Locate the cell with the specified text and output its (X, Y) center coordinate. 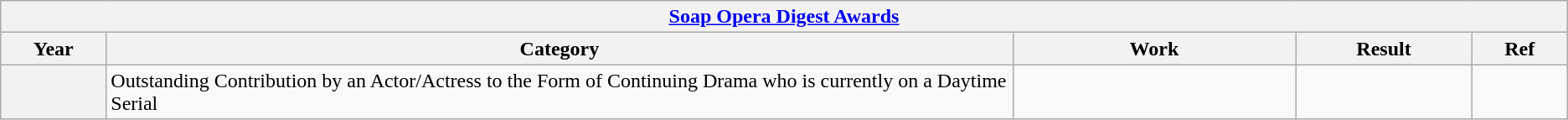
Category (560, 49)
Ref (1519, 49)
Year (54, 49)
Result (1384, 49)
Soap Opera Digest Awards (784, 17)
Work (1154, 49)
Outstanding Contribution by an Actor/Actress to the Form of Continuing Drama who is currently on a Daytime Serial (560, 92)
